Identify which cell holds the provided text, then report its [x, y] central coordinate. 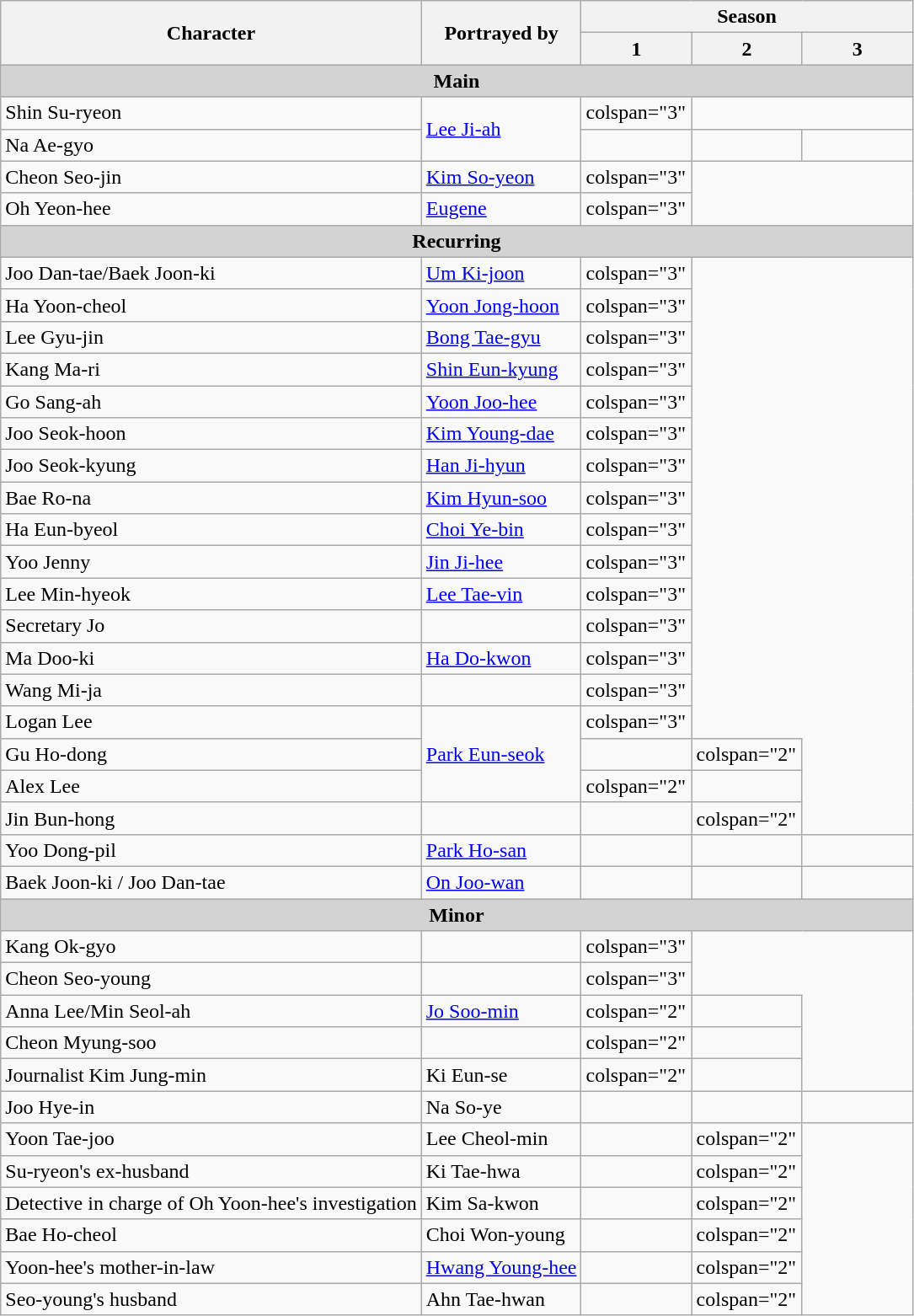
Kim Young-dae [501, 434]
Ki Eun-se [501, 1075]
Lee Tae-vin [501, 594]
Detective in charge of Oh Yoon-hee's investigation [211, 1203]
Ahn Tae-hwan [501, 1299]
Kang Ma-ri [211, 369]
Joo Seok-kyung [211, 466]
Journalist Kim Jung-min [211, 1075]
Yoo Dong-pil [211, 850]
Kim Sa-kwon [501, 1203]
Jin Ji-hee [501, 562]
Shin Eun-kyung [501, 369]
Lee Min-hyeok [211, 594]
Jo Soo-min [501, 1011]
Cheon Seo-young [211, 979]
Lee Ji-ah [501, 129]
Alex Lee [211, 786]
Seo-young's husband [211, 1299]
Han Ji-hyun [501, 466]
Cheon Seo-jin [211, 177]
Choi Won-young [501, 1235]
Na So-ye [501, 1107]
Logan Lee [211, 722]
Yoon Tae-joo [211, 1139]
Kang Ok-gyo [211, 947]
3 [858, 49]
Ha Do-kwon [501, 658]
Yoo Jenny [211, 562]
On Joo-wan [501, 882]
Ma Doo-ki [211, 658]
Yoon Joo-hee [501, 402]
Park Ho-san [501, 850]
Anna Lee/Min Seol-ah [211, 1011]
2 [746, 49]
Baek Joon-ki / Joo Dan-tae [211, 882]
Park Eun-seok [501, 754]
Portrayed by [501, 33]
Main [457, 81]
Lee Gyu-jin [211, 337]
Character [211, 33]
Ha Eun-byeol [211, 530]
Gu Ho-dong [211, 754]
Lee Cheol-min [501, 1139]
1 [637, 49]
Yoon-hee's mother-in-law [211, 1267]
Ki Tae-hwa [501, 1171]
Na Ae-gyo [211, 145]
Jin Bun-hong [211, 818]
Hwang Young-hee [501, 1267]
Su-ryeon's ex-husband [211, 1171]
Bae Ho-cheol [211, 1235]
Season [746, 17]
Kim So-yeon [501, 177]
Cheon Myung-soo [211, 1043]
Wang Mi-ja [211, 690]
Minor [457, 914]
Ha Yoon-cheol [211, 305]
Recurring [457, 241]
Choi Ye-bin [501, 530]
Joo Dan-tae/Baek Joon-ki [211, 273]
Bong Tae-gyu [501, 337]
Bae Ro-na [211, 498]
Secretary Jo [211, 626]
Eugene [501, 209]
Shin Su-ryeon [211, 113]
Um Ki-joon [501, 273]
Oh Yeon-hee [211, 209]
Yoon Jong-hoon [501, 305]
Joo Hye-in [211, 1107]
Kim Hyun-soo [501, 498]
Joo Seok-hoon [211, 434]
Go Sang-ah [211, 402]
